Locate the cell with the specified text and output its [X, Y] center coordinate. 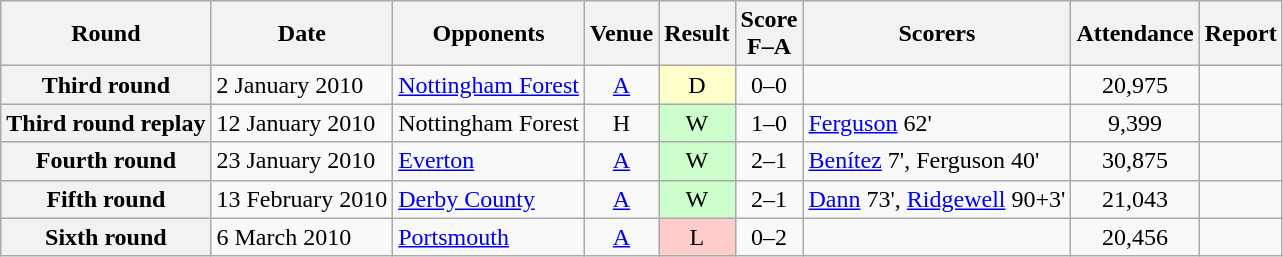
20,456 [1135, 237]
Ferguson 62' [937, 123]
9,399 [1135, 123]
Fourth round [106, 161]
Round [106, 34]
Dann 73', Ridgewell 90+3' [937, 199]
Third round replay [106, 123]
Sixth round [106, 237]
Opponents [489, 34]
H [621, 123]
2 January 2010 [302, 85]
0–0 [769, 85]
Derby County [489, 199]
Venue [621, 34]
Everton [489, 161]
ScoreF–A [769, 34]
D [697, 85]
Date [302, 34]
1–0 [769, 123]
23 January 2010 [302, 161]
13 February 2010 [302, 199]
Report [1240, 34]
Third round [106, 85]
12 January 2010 [302, 123]
Portsmouth [489, 237]
30,875 [1135, 161]
6 March 2010 [302, 237]
Attendance [1135, 34]
L [697, 237]
Scorers [937, 34]
0–2 [769, 237]
Fifth round [106, 199]
Result [697, 34]
21,043 [1135, 199]
20,975 [1135, 85]
Benítez 7', Ferguson 40' [937, 161]
